Return the (X, Y) coordinate for the center point of the cell that contains the specified text.  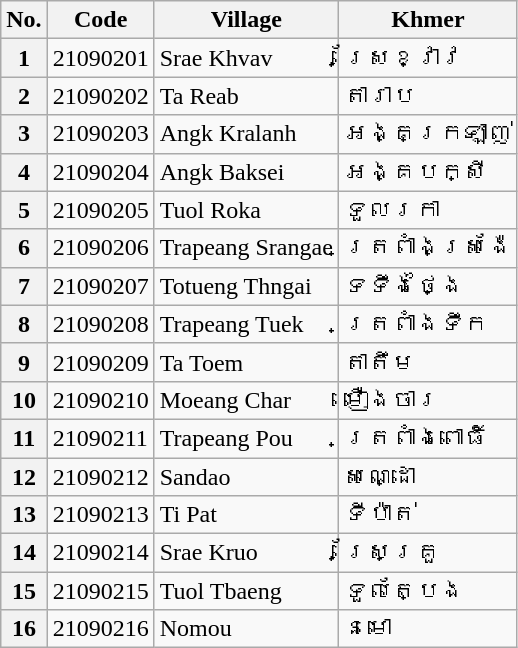
ត្រពាំងពោធិ៍ (428, 438)
អង្គក្រឡាញ់ (428, 134)
No. (24, 20)
ត្រពាំងស្រង៉ែ (428, 248)
21090216 (100, 629)
16 (24, 629)
6 (24, 248)
Village (246, 20)
Srae Kruo (246, 553)
ទួលរកា (428, 210)
តាតឹម (428, 362)
21090201 (100, 58)
Moeang Char (246, 400)
Srae Khvav (246, 58)
Trapeang Tuek (246, 324)
9 (24, 362)
Ti Pat (246, 515)
Tuol Tbaeng (246, 591)
ទីប៉ាត់ (428, 515)
ស្រែខ្វាវ (428, 58)
15 (24, 591)
Sandao (246, 477)
Nomou (246, 629)
ស្រែគ្រួ (428, 553)
តារាប (428, 96)
21090212 (100, 477)
21090207 (100, 286)
Code (100, 20)
Ta Toem (246, 362)
8 (24, 324)
Totueng Thngai (246, 286)
2 (24, 96)
ទទឹងថ្ងៃ (428, 286)
Tuol Roka (246, 210)
21090202 (100, 96)
21090215 (100, 591)
21090211 (100, 438)
Trapeang Pou (246, 438)
Trapeang Srangae (246, 248)
Khmer (428, 20)
ត្រពាំងទឹក (428, 324)
11 (24, 438)
អង្គបក្សី (428, 172)
សណ្ដោ (428, 477)
នមោ (428, 629)
3 (24, 134)
13 (24, 515)
1 (24, 58)
21090208 (100, 324)
21090204 (100, 172)
មឿងចារ (428, 400)
14 (24, 553)
21090206 (100, 248)
10 (24, 400)
7 (24, 286)
21090214 (100, 553)
21090210 (100, 400)
Angk Baksei (246, 172)
21090205 (100, 210)
4 (24, 172)
21090203 (100, 134)
Ta Reab (246, 96)
21090213 (100, 515)
5 (24, 210)
Angk Kralanh (246, 134)
12 (24, 477)
ទួលត្បែង (428, 591)
21090209 (100, 362)
